Search for the cell housing the specified text and yield its [X, Y] center coordinate. 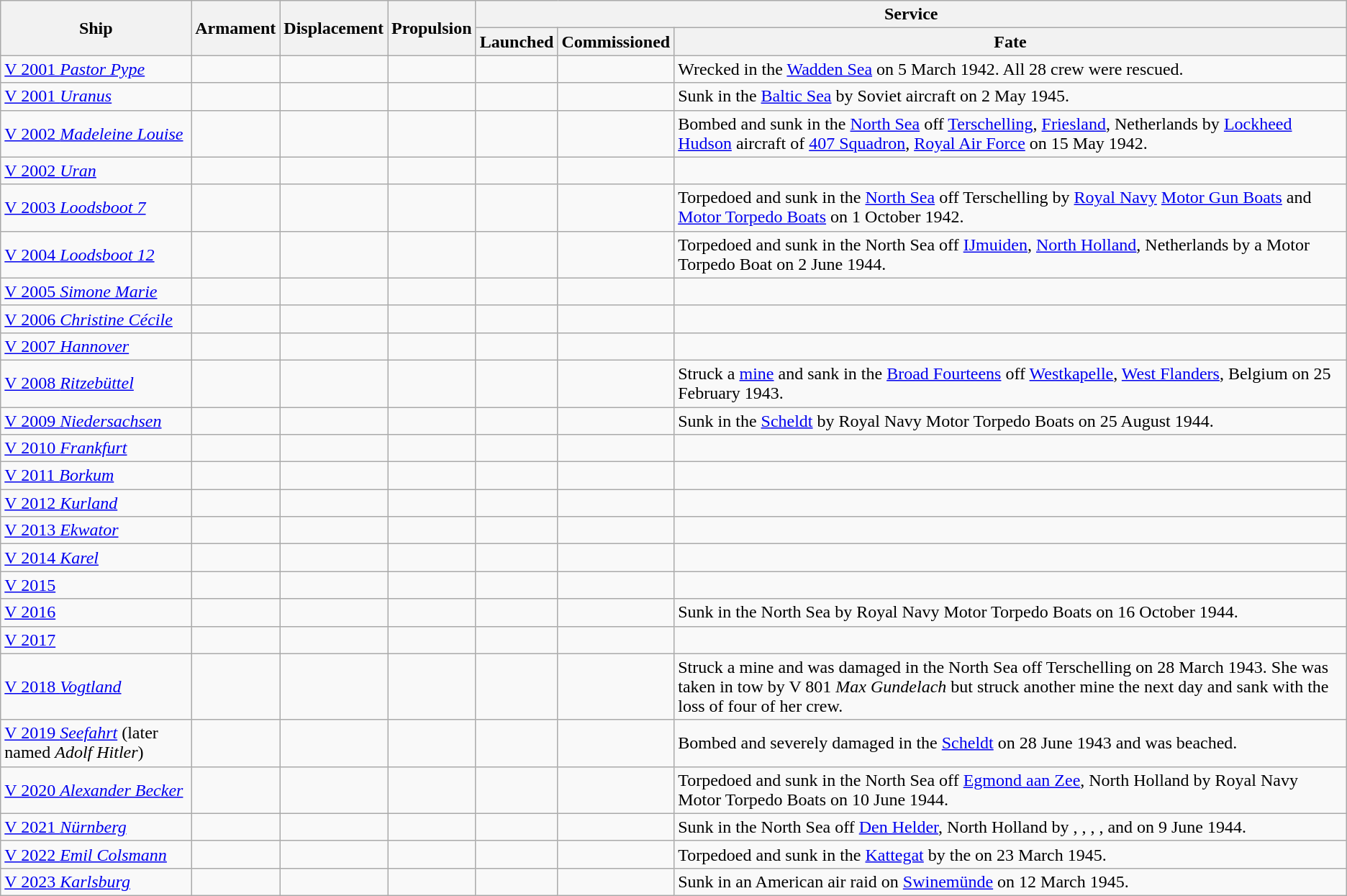
Sunk in the North Sea by Royal Navy Motor Torpedo Boats on 16 October 1944. [1010, 612]
Wrecked in the Wadden Sea on 5 March 1942. All 28 crew were rescued. [1010, 69]
Displacement [334, 28]
V 2002 Madeleine Louise [96, 134]
V 2008 Ritzebüttel [96, 383]
V 2001 Uranus [96, 96]
Ship [96, 28]
Propulsion [432, 28]
Fate [1010, 42]
Torpedoed and sunk in the North Sea off Egmond aan Zee, North Holland by Royal Navy Motor Torpedo Boats on 10 June 1944. [1010, 790]
Sunk in the Scheldt by Royal Navy Motor Torpedo Boats on 25 August 1944. [1010, 421]
V 2007 Hannover [96, 346]
Sunk in an American air raid on Swinemünde on 12 March 1945. [1010, 882]
Sunk in the North Sea off Den Helder, North Holland by , , , , and on 9 June 1944. [1010, 827]
V 2004 Loodsboot 12 [96, 255]
Struck a mine and sank in the Broad Fourteens off Westkapelle, West Flanders, Belgium on 25 February 1943. [1010, 383]
Armament [236, 28]
V 2023 Karlsburg [96, 882]
V 2006 Christine Cécile [96, 319]
V 2019 Seefahrt (later named Adolf Hitler) [96, 743]
Commissioned [616, 42]
V 2014 Karel [96, 558]
V 2010 Frankfurt [96, 448]
Torpedoed and sunk in the North Sea off IJmuiden, North Holland, Netherlands by a Motor Torpedo Boat on 2 June 1944. [1010, 255]
Launched [517, 42]
V 2016 [96, 612]
V 2012 Kurland [96, 503]
Service [911, 14]
V 2015 [96, 585]
V 2002 Uran [96, 171]
V 2017 [96, 640]
V 2022 Emil Colsmann [96, 854]
Torpedoed and sunk in the North Sea off Terschelling by Royal Navy Motor Gun Boats and Motor Torpedo Boats on 1 October 1942. [1010, 207]
V 2003 Loodsboot 7 [96, 207]
V 2013 Ekwator [96, 530]
V 2018 Vogtland [96, 687]
V 2020 Alexander Becker [96, 790]
Torpedoed and sunk in the Kattegat by the on 23 March 1945. [1010, 854]
V 2021 Nürnberg [96, 827]
Bombed and severely damaged in the Scheldt on 28 June 1943 and was beached. [1010, 743]
V 2011 Borkum [96, 476]
V 2009 Niedersachsen [96, 421]
Sunk in the Baltic Sea by Soviet aircraft on 2 May 1945. [1010, 96]
V 2005 Simone Marie [96, 291]
V 2001 Pastor Pype [96, 69]
